Search for the cell housing the specified text and yield its [X, Y] center coordinate. 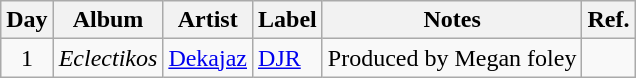
Notes [452, 20]
Eclectikos [108, 58]
Dekajaz [208, 58]
1 [27, 58]
Produced by Megan foley [452, 58]
Album [108, 20]
Label [288, 20]
DJR [288, 58]
Day [27, 20]
Artist [208, 20]
Ref. [608, 20]
